Return [X, Y] of the center of cell containing provided text 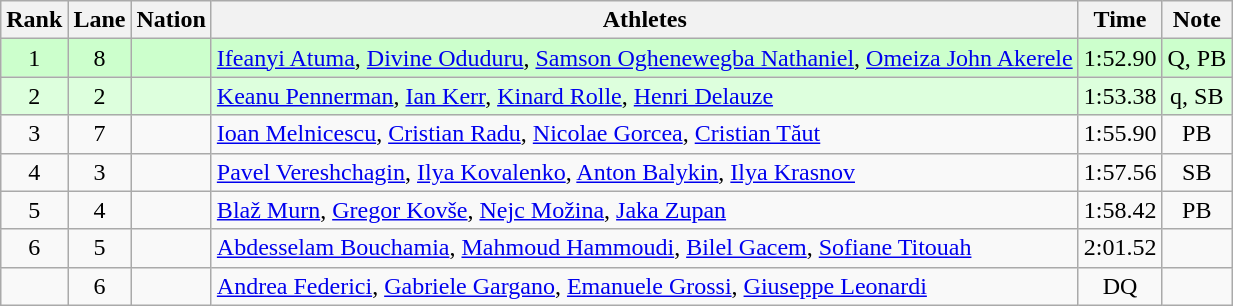
2:01.52 [1120, 248]
Note [1197, 20]
Lane [100, 20]
Q, PB [1197, 58]
Blaž Murn, Gregor Kovše, Nejc Možina, Jaka Zupan [644, 210]
7 [100, 134]
1:58.42 [1120, 210]
8 [100, 58]
q, SB [1197, 96]
SB [1197, 172]
Ioan Melnicescu, Cristian Radu, Nicolae Gorcea, Cristian Tăut [644, 134]
1:53.38 [1120, 96]
Time [1120, 20]
Abdesselam Bouchamia, Mahmoud Hammoudi, Bilel Gacem, Sofiane Titouah [644, 248]
1 [34, 58]
Keanu Pennerman, Ian Kerr, Kinard Rolle, Henri Delauze [644, 96]
Rank [34, 20]
1:55.90 [1120, 134]
Ifeanyi Atuma, Divine Oduduru, Samson Oghenewegba Nathaniel, Omeiza John Akerele [644, 58]
1:52.90 [1120, 58]
DQ [1120, 286]
Andrea Federici, Gabriele Gargano, Emanuele Grossi, Giuseppe Leonardi [644, 286]
Nation [171, 20]
Athletes [644, 20]
1:57.56 [1120, 172]
Pavel Vereshchagin, Ilya Kovalenko, Anton Balykin, Ilya Krasnov [644, 172]
